Locate the cell with the specified text and output its (X, Y) center coordinate. 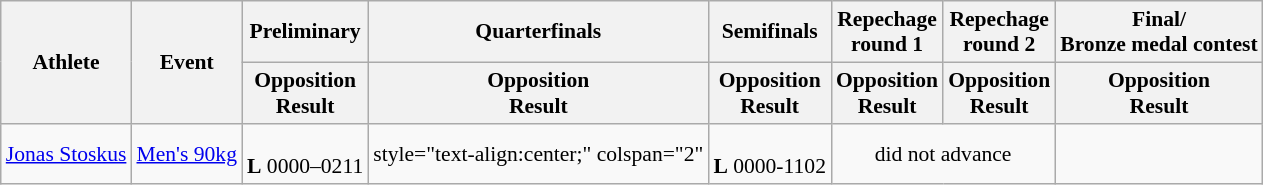
Final/Bronze medal contest (1159, 32)
did not advance (943, 154)
L 0000–0211 (305, 154)
Jonas Stoskus (66, 154)
Event (186, 62)
style="text-align:center;" colspan="2" (538, 154)
Preliminary (305, 32)
Quarterfinals (538, 32)
Athlete (66, 62)
L 0000-1102 (770, 154)
Repechage round 2 (999, 32)
Men's 90kg (186, 154)
Repechage round 1 (887, 32)
Semifinals (770, 32)
